Locate the cell with the specified text and output its [x, y] center coordinate. 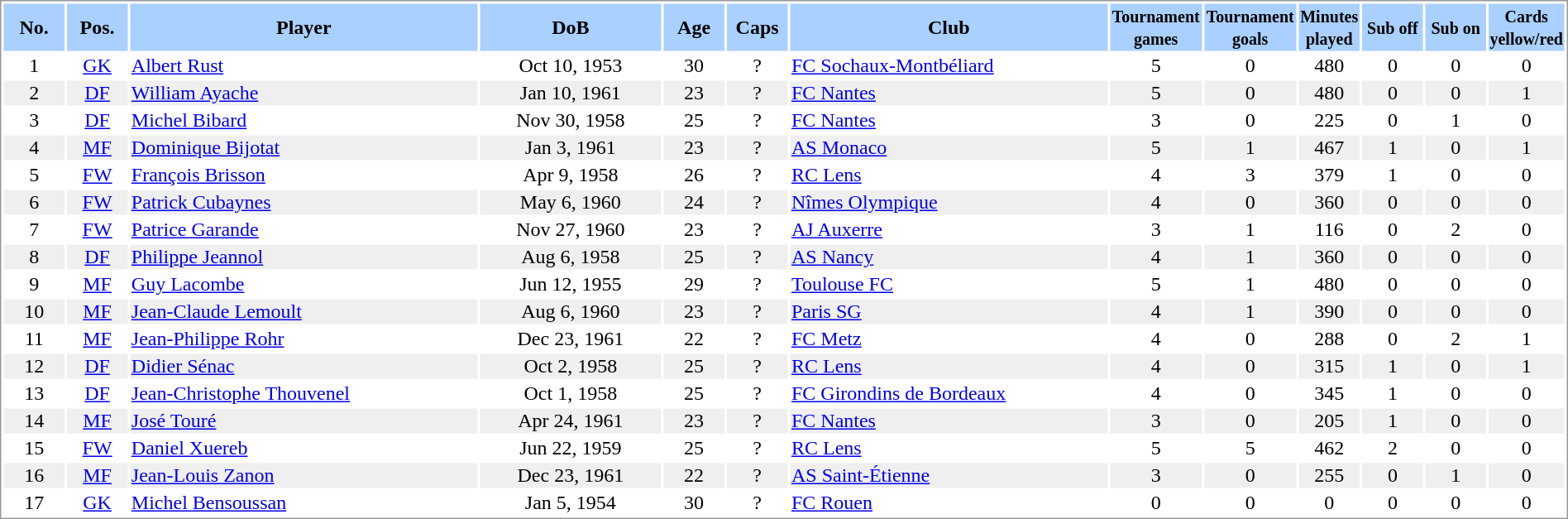
Dominique Bijotat [304, 148]
Oct 2, 1958 [571, 367]
288 [1329, 339]
16 [33, 476]
Jean-Christophe Thouvenel [304, 393]
Jean-Claude Lemoult [304, 312]
205 [1329, 421]
6 [33, 203]
12 [33, 367]
8 [33, 257]
Nov 30, 1958 [571, 120]
FC Rouen [949, 502]
225 [1329, 120]
Apr 24, 1961 [571, 421]
François Brisson [304, 175]
Jun 22, 1959 [571, 448]
Caps [758, 26]
Oct 10, 1953 [571, 65]
345 [1329, 393]
390 [1329, 312]
Daniel Xuereb [304, 448]
7 [33, 229]
No. [33, 26]
FC Sochaux-Montbéliard [949, 65]
Sub on [1456, 26]
15 [33, 448]
Philippe Jeannol [304, 257]
Jan 5, 1954 [571, 502]
Albert Rust [304, 65]
255 [1329, 476]
FC Metz [949, 339]
DoB [571, 26]
Aug 6, 1958 [571, 257]
Tournamentgoals [1250, 26]
10 [33, 312]
315 [1329, 367]
13 [33, 393]
Cardsyellow/red [1527, 26]
Michel Bensoussan [304, 502]
May 6, 1960 [571, 203]
Player [304, 26]
Pos. [98, 26]
Patrice Garande [304, 229]
Oct 1, 1958 [571, 393]
Jean-Louis Zanon [304, 476]
14 [33, 421]
Tournamentgames [1156, 26]
Jean-Philippe Rohr [304, 339]
AS Nancy [949, 257]
24 [693, 203]
Toulouse FC [949, 284]
Nîmes Olympique [949, 203]
Nov 27, 1960 [571, 229]
AJ Auxerre [949, 229]
Aug 6, 1960 [571, 312]
Age [693, 26]
Apr 9, 1958 [571, 175]
11 [33, 339]
FC Girondins de Bordeaux [949, 393]
Sub off [1393, 26]
379 [1329, 175]
26 [693, 175]
9 [33, 284]
Paris SG [949, 312]
Jan 3, 1961 [571, 148]
AS Saint-Étienne [949, 476]
Club [949, 26]
Jan 10, 1961 [571, 94]
29 [693, 284]
Minutesplayed [1329, 26]
462 [1329, 448]
William Ayache [304, 94]
467 [1329, 148]
AS Monaco [949, 148]
Didier Sénac [304, 367]
Michel Bibard [304, 120]
Guy Lacombe [304, 284]
17 [33, 502]
Patrick Cubaynes [304, 203]
José Touré [304, 421]
Jun 12, 1955 [571, 284]
116 [1329, 229]
